Find where the given text appears and provide that cell's center as [X, Y] coordinate. 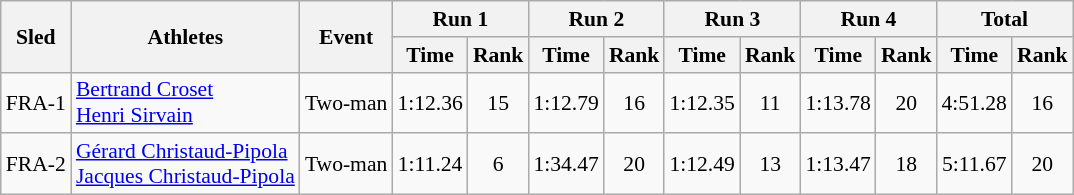
Bertrand CrosetHenri Sirvain [186, 102]
11 [770, 102]
FRA-1 [36, 102]
Run 1 [460, 19]
1:12.35 [702, 102]
1:12.36 [430, 102]
Run 2 [596, 19]
5:11.67 [974, 164]
Event [346, 36]
13 [770, 164]
1:12.49 [702, 164]
18 [906, 164]
6 [498, 164]
Run 3 [732, 19]
4:51.28 [974, 102]
Gérard Christaud-PipolaJacques Christaud-Pipola [186, 164]
1:34.47 [566, 164]
1:13.78 [838, 102]
Athletes [186, 36]
15 [498, 102]
1:13.47 [838, 164]
Run 4 [868, 19]
Sled [36, 36]
1:12.79 [566, 102]
Total [1004, 19]
FRA-2 [36, 164]
1:11.24 [430, 164]
